Extract the [x, y] coordinate from the center of the cell holding the provided text.  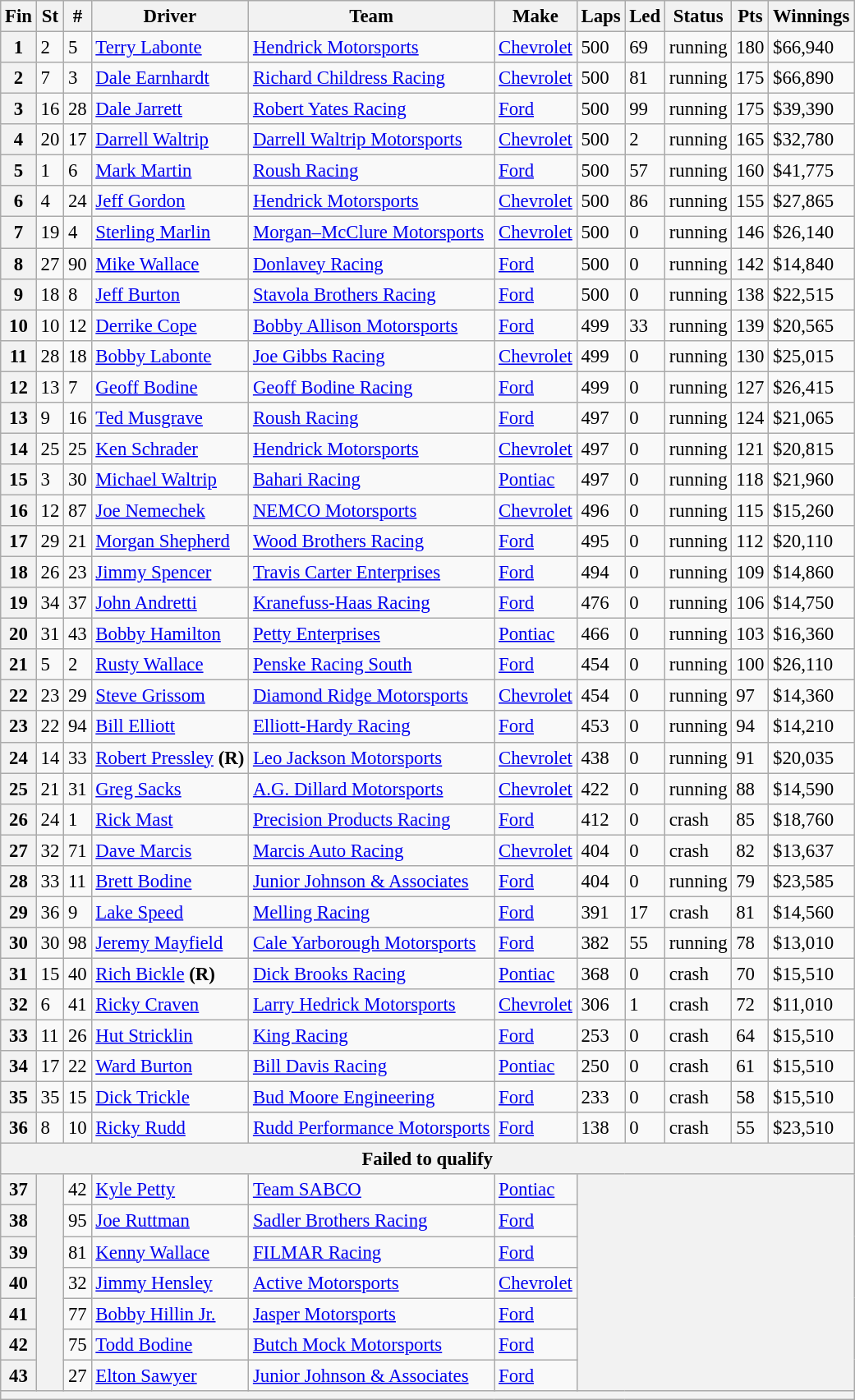
Ken Schrader [170, 449]
Leo Jackson Motorsports [371, 758]
Darrell Waltrip Motorsports [371, 140]
103 [751, 634]
Bud Moore Engineering [371, 1098]
$13,010 [811, 943]
180 [751, 48]
Lake Speed [170, 912]
69 [646, 48]
$14,750 [811, 603]
$20,565 [811, 325]
61 [751, 1066]
Ted Musgrave [170, 418]
Jasper Motorsports [371, 1314]
112 [751, 541]
$15,260 [811, 510]
Bahari Racing [371, 480]
Bobby Labonte [170, 356]
Marcis Auto Racing [371, 850]
Jimmy Spencer [170, 573]
$14,560 [811, 912]
Kranefuss-Haas Racing [371, 603]
$23,510 [811, 1128]
160 [751, 171]
121 [751, 449]
Kenny Wallace [170, 1252]
306 [601, 1005]
Geoff Bodine [170, 387]
$26,110 [811, 665]
368 [601, 974]
Darrell Waltrip [170, 140]
Larry Hedrick Motorsports [371, 1005]
233 [601, 1098]
118 [751, 480]
Joe Nemechek [170, 510]
72 [751, 1005]
Jeremy Mayfield [170, 943]
Precision Products Racing [371, 819]
$25,015 [811, 356]
476 [601, 603]
Ricky Craven [170, 1005]
Elton Sawyer [170, 1375]
$14,360 [811, 696]
Jeff Gordon [170, 201]
Travis Carter Enterprises [371, 573]
Sterling Marlin [170, 233]
Dale Earnhardt [170, 78]
$23,585 [811, 882]
90 [77, 264]
Mark Martin [170, 171]
Cale Yarborough Motorsports [371, 943]
79 [751, 882]
Bobby Hamilton [170, 634]
Bill Elliott [170, 727]
82 [751, 850]
106 [751, 603]
Bobby Allison Motorsports [371, 325]
422 [601, 789]
Team SABCO [371, 1190]
$20,815 [811, 449]
87 [77, 510]
Kyle Petty [170, 1190]
Led [646, 16]
A.G. Dillard Motorsports [371, 789]
$11,010 [811, 1005]
Fin [19, 16]
Pts [751, 16]
Penske Racing South [371, 665]
95 [77, 1221]
$32,780 [811, 140]
Morgan–McClure Motorsports [371, 233]
NEMCO Motorsports [371, 510]
Steve Grissom [170, 696]
Butch Mock Motorsports [371, 1344]
$66,940 [811, 48]
John Andretti [170, 603]
85 [751, 819]
Hut Stricklin [170, 1036]
Ricky Rudd [170, 1128]
Dale Jarrett [170, 109]
Dick Brooks Racing [371, 974]
453 [601, 727]
Derrike Cope [170, 325]
165 [751, 140]
391 [601, 912]
King Racing [371, 1036]
$39,390 [811, 109]
FILMAR Racing [371, 1252]
Michael Waltrip [170, 480]
88 [751, 789]
Failed to qualify [427, 1159]
$14,860 [811, 573]
Rick Mast [170, 819]
70 [751, 974]
Bill Davis Racing [371, 1066]
71 [77, 850]
Brett Bodine [170, 882]
Jeff Burton [170, 294]
Petty Enterprises [371, 634]
57 [646, 171]
Bobby Hillin Jr. [170, 1314]
Winnings [811, 16]
496 [601, 510]
$13,637 [811, 850]
Active Motorsports [371, 1283]
75 [77, 1344]
Sadler Brothers Racing [371, 1221]
$22,515 [811, 294]
St [49, 16]
466 [601, 634]
$14,590 [811, 789]
58 [751, 1098]
Joe Gibbs Racing [371, 356]
86 [646, 201]
Joe Ruttman [170, 1221]
Jimmy Hensley [170, 1283]
$21,065 [811, 418]
Rusty Wallace [170, 665]
130 [751, 356]
Melling Racing [371, 912]
Donlavey Racing [371, 264]
$66,890 [811, 78]
39 [19, 1252]
Diamond Ridge Motorsports [371, 696]
97 [751, 696]
78 [751, 943]
Geoff Bodine Racing [371, 387]
Robert Pressley (R) [170, 758]
Mike Wallace [170, 264]
Robert Yates Racing [371, 109]
109 [751, 573]
Rich Bickle (R) [170, 974]
124 [751, 418]
Laps [601, 16]
$20,110 [811, 541]
Elliott-Hardy Racing [371, 727]
$21,960 [811, 480]
38 [19, 1221]
Rudd Performance Motorsports [371, 1128]
98 [77, 943]
$41,775 [811, 171]
91 [751, 758]
Stavola Brothers Racing [371, 294]
Dave Marcis [170, 850]
$14,840 [811, 264]
494 [601, 573]
$16,360 [811, 634]
$14,210 [811, 727]
77 [77, 1314]
250 [601, 1066]
Status [698, 16]
382 [601, 943]
438 [601, 758]
Richard Childress Racing [371, 78]
Terry Labonte [170, 48]
Make [536, 16]
$18,760 [811, 819]
$26,415 [811, 387]
Wood Brothers Racing [371, 541]
Team [371, 16]
99 [646, 109]
Greg Sacks [170, 789]
$26,140 [811, 233]
146 [751, 233]
253 [601, 1036]
Todd Bodine [170, 1344]
127 [751, 387]
$27,865 [811, 201]
495 [601, 541]
Dick Trickle [170, 1098]
142 [751, 264]
115 [751, 510]
$20,035 [811, 758]
Driver [170, 16]
155 [751, 201]
Morgan Shepherd [170, 541]
Ward Burton [170, 1066]
64 [751, 1036]
100 [751, 665]
# [77, 16]
139 [751, 325]
412 [601, 819]
